Search for the cell housing the specified text and yield its (X, Y) center coordinate. 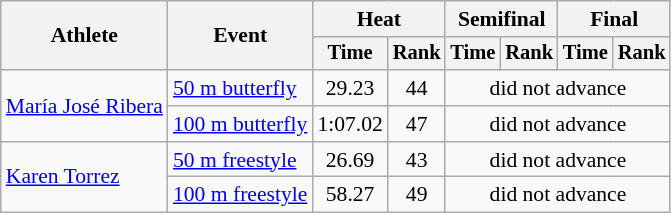
58.27 (350, 195)
50 m butterfly (240, 88)
Semifinal (501, 19)
47 (417, 124)
María José Ribera (84, 106)
Athlete (84, 36)
Karen Torrez (84, 178)
Heat (378, 19)
49 (417, 195)
44 (417, 88)
100 m butterfly (240, 124)
Event (240, 36)
50 m freestyle (240, 160)
26.69 (350, 160)
43 (417, 160)
1:07.02 (350, 124)
Final (614, 19)
29.23 (350, 88)
100 m freestyle (240, 195)
